Extract the [x, y] coordinate from the center of the cell holding the provided text.  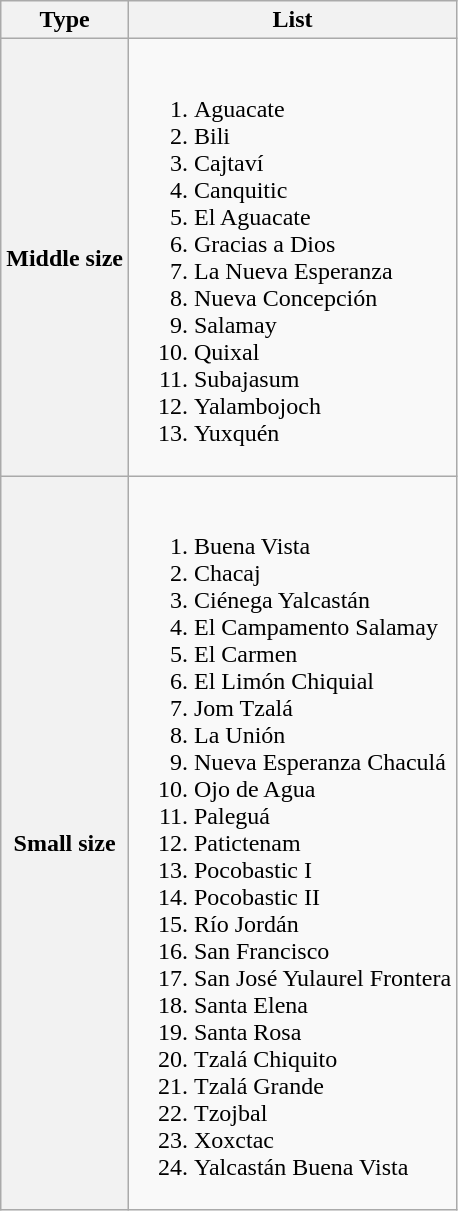
AguacateBiliCajtavíCanquiticEl AguacateGracias a DiosLa Nueva EsperanzaNueva ConcepciónSalamayQuixalSubajasumYalambojochYuxquén [292, 258]
Middle size [65, 258]
List [292, 20]
Type [65, 20]
Small size [65, 843]
